Capture the cell that displays the provided text and extract its (x, y) central coordinate. 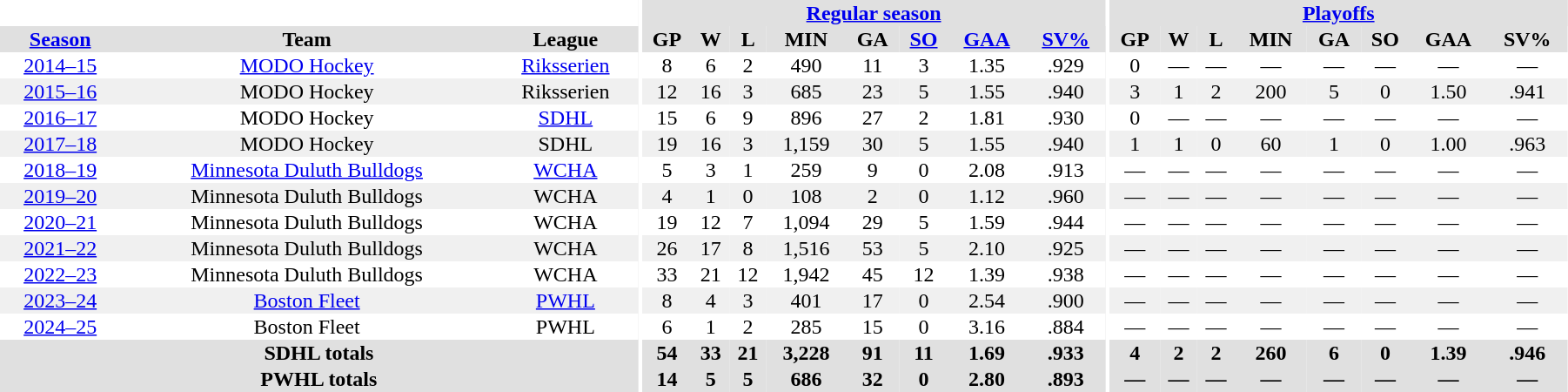
2023–24 (60, 301)
23 (873, 91)
2015–16 (60, 91)
60 (1270, 144)
.884 (1066, 327)
2018–19 (60, 170)
285 (806, 327)
1,094 (806, 222)
1.69 (987, 353)
.938 (1066, 274)
.929 (1066, 65)
.893 (1066, 379)
896 (806, 118)
26 (667, 248)
1.50 (1449, 91)
1,516 (806, 248)
SDHL totals (318, 353)
2022–23 (60, 274)
1,942 (806, 274)
1.81 (987, 118)
14 (667, 379)
.900 (1066, 301)
685 (806, 91)
.941 (1527, 91)
Season (60, 39)
29 (873, 222)
.933 (1066, 353)
45 (873, 274)
Regular season (874, 13)
Team (306, 39)
686 (806, 379)
2.80 (987, 379)
PWHL totals (318, 379)
260 (1270, 353)
1.12 (987, 196)
490 (806, 65)
.960 (1066, 196)
.930 (1066, 118)
2024–25 (60, 327)
2.08 (987, 170)
3.16 (987, 327)
League (566, 39)
2014–15 (60, 65)
30 (873, 144)
2.54 (987, 301)
2016–17 (60, 118)
2.10 (987, 248)
53 (873, 248)
.925 (1066, 248)
Playoffs (1338, 13)
2017–18 (60, 144)
.963 (1527, 144)
32 (873, 379)
259 (806, 170)
1.00 (1449, 144)
1,159 (806, 144)
2020–21 (60, 222)
91 (873, 353)
.913 (1066, 170)
3,228 (806, 353)
1.35 (987, 65)
1.59 (987, 222)
108 (806, 196)
.946 (1527, 353)
27 (873, 118)
.944 (1066, 222)
2019–20 (60, 196)
401 (806, 301)
7 (748, 222)
54 (667, 353)
200 (1270, 91)
2021–22 (60, 248)
